Identify which cell holds the provided text, then report its [X, Y] central coordinate. 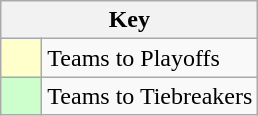
Teams to Playoffs [150, 58]
Teams to Tiebreakers [150, 96]
Key [130, 20]
